Identify which cell holds the provided text, then report its [x, y] central coordinate. 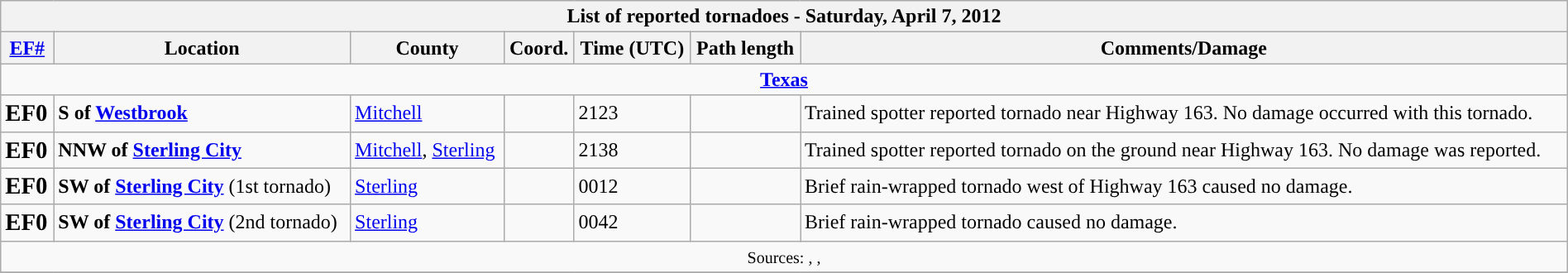
Trained spotter reported tornado near Highway 163. No damage occurred with this tornado. [1184, 113]
Sources: , , [784, 256]
Location [202, 48]
Texas [784, 79]
County [428, 48]
0042 [632, 223]
Path length [746, 48]
2123 [632, 113]
0012 [632, 186]
SW of Sterling City (2nd tornado) [202, 223]
Comments/Damage [1184, 48]
Trained spotter reported tornado on the ground near Highway 163. No damage was reported. [1184, 150]
Coord. [539, 48]
Brief rain-wrapped tornado caused no damage. [1184, 223]
SW of Sterling City (1st tornado) [202, 186]
2138 [632, 150]
Brief rain-wrapped tornado west of Highway 163 caused no damage. [1184, 186]
Mitchell, Sterling [428, 150]
List of reported tornadoes - Saturday, April 7, 2012 [784, 17]
EF# [27, 48]
Mitchell [428, 113]
Time (UTC) [632, 48]
S of Westbrook [202, 113]
NNW of Sterling City [202, 150]
